Scan for the cell matching the given text and deliver its (x, y) coordinate at center. 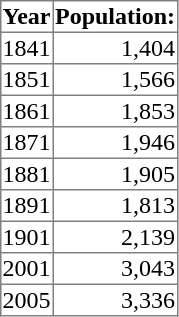
2,139 (116, 237)
1861 (26, 111)
2001 (26, 269)
1871 (26, 143)
Year (26, 17)
1891 (26, 206)
1,404 (116, 48)
1,946 (116, 143)
1,905 (116, 174)
1901 (26, 237)
1851 (26, 80)
1,813 (116, 206)
1841 (26, 48)
2005 (26, 300)
3,336 (116, 300)
1881 (26, 174)
3,043 (116, 269)
1,853 (116, 111)
Population: (116, 17)
1,566 (116, 80)
